Output the [x, y] coordinate of the center of the cell containing the given text.  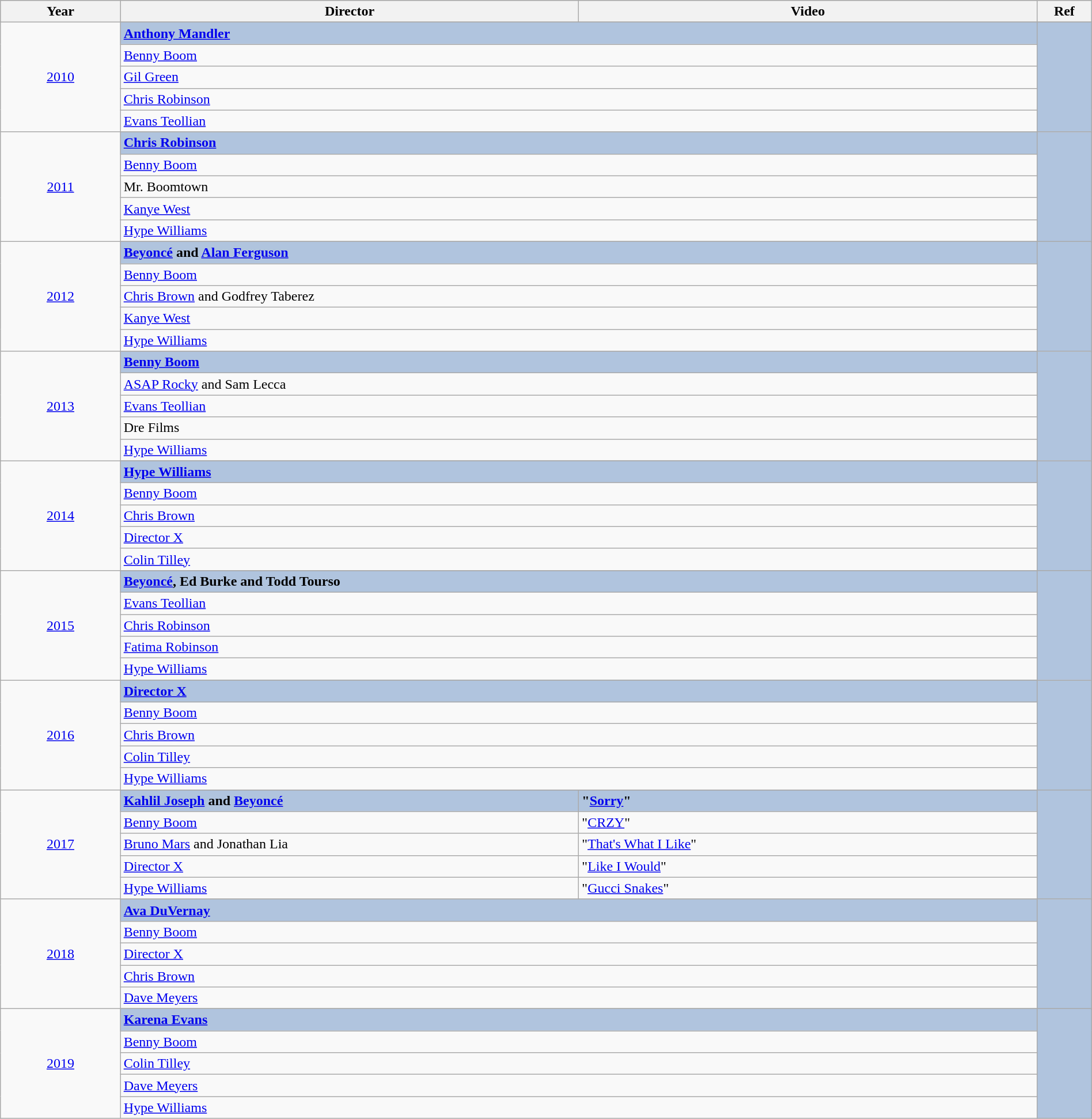
2016 [60, 735]
Fatima Robinson [578, 647]
2013 [60, 406]
2019 [60, 1064]
2010 [60, 77]
Mr. Boomtown [578, 187]
2018 [60, 954]
Anthony Mandler [578, 33]
Beyoncé and Alan Ferguson [578, 252]
2011 [60, 187]
Bruno Mars and Jonathan Lia [350, 844]
ASAP Rocky and Sam Lecca [578, 384]
"Like I Would" [808, 866]
2012 [60, 296]
"Gucci Snakes" [808, 888]
Ava DuVernay [578, 910]
"CRZY" [808, 822]
Ref [1064, 12]
Dre Films [578, 428]
Chris Brown and Godfrey Taberez [578, 297]
2017 [60, 844]
Year [60, 12]
Gil Green [578, 77]
Karena Evans [578, 1020]
2015 [60, 625]
Beyoncé, Ed Burke and Todd Tourso [578, 581]
2014 [60, 515]
Director [350, 12]
"That's What I Like" [808, 844]
Video [808, 12]
Kahlil Joseph and Beyoncé [350, 801]
"Sorry" [808, 801]
